Identify which cell holds the provided text, then report its [X, Y] central coordinate. 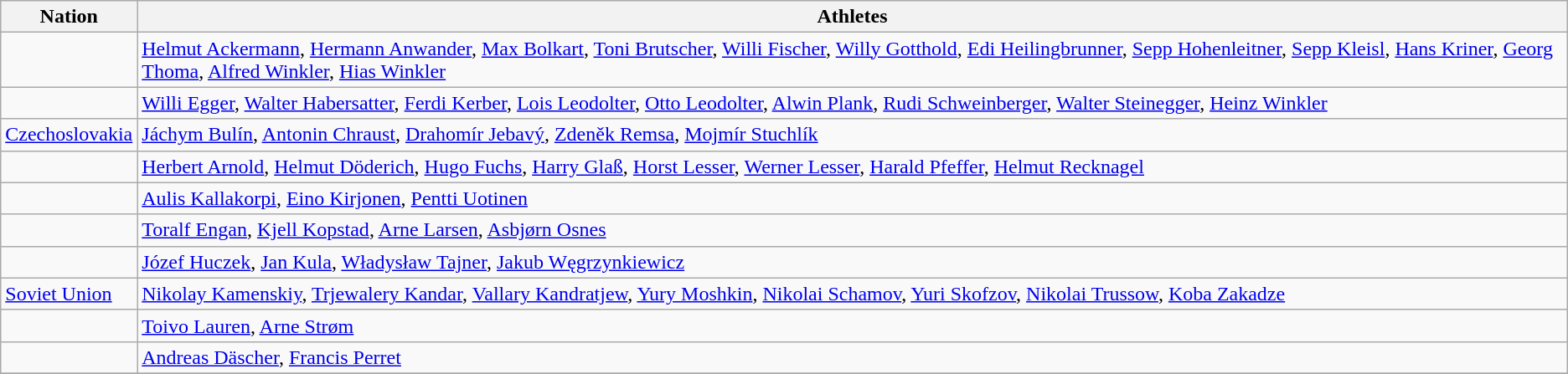
Jáchym Bulín, Antonin Chraust, Drahomír Jebavý, Zdeněk Remsa, Mojmír Stuchlík [853, 135]
Herbert Arnold, Helmut Döderich, Hugo Fuchs, Harry Glaß, Horst Lesser, Werner Lesser, Harald Pfeffer, Helmut Recknagel [853, 167]
Andreas Däscher, Francis Perret [853, 357]
Nikolay Kamenskiy, Trjewalery Kandar, Vallary Kandratjew, Yury Moshkin, Nikolai Schamov, Yuri Skofzov, Nikolai Trussow, Koba Zakadze [853, 294]
Athletes [853, 17]
Józef Huczek, Jan Kula, Władysław Tajner, Jakub Węgrzynkiewicz [853, 262]
Aulis Kallakorpi, Eino Kirjonen, Pentti Uotinen [853, 198]
Nation [69, 17]
Toivo Lauren, Arne Strøm [853, 325]
Soviet Union [69, 294]
Willi Egger, Walter Habersatter, Ferdi Kerber, Lois Leodolter, Otto Leodolter, Alwin Plank, Rudi Schweinberger, Walter Steinegger, Heinz Winkler [853, 103]
Czechoslovakia [69, 135]
Toralf Engan, Kjell Kopstad, Arne Larsen, Asbjørn Osnes [853, 230]
